Pinpoint the cell where the given text exists, returning its [X, Y] midpoint coordinate. 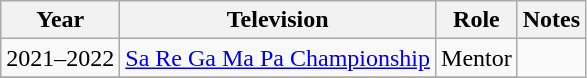
Mentor [477, 58]
Sa Re Ga Ma Pa Championship [278, 58]
Notes [551, 20]
Year [60, 20]
Television [278, 20]
Role [477, 20]
2021–2022 [60, 58]
